Find where the given text appears and provide that cell's center as (X, Y) coordinate. 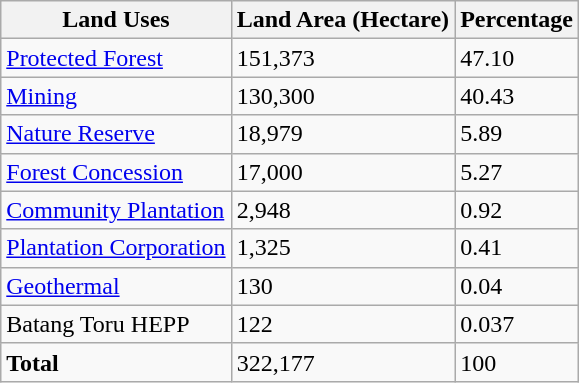
130 (342, 286)
Percentage (517, 20)
47.10 (517, 58)
122 (342, 324)
151,373 (342, 58)
0.04 (517, 286)
Mining (116, 96)
322,177 (342, 362)
0.92 (517, 210)
Protected Forest (116, 58)
Plantation Corporation (116, 248)
5.89 (517, 134)
Geothermal (116, 286)
Community Plantation (116, 210)
2,948 (342, 210)
5.27 (517, 172)
17,000 (342, 172)
100 (517, 362)
Total (116, 362)
18,979 (342, 134)
Forest Concession (116, 172)
Nature Reserve (116, 134)
Land Uses (116, 20)
0.037 (517, 324)
130,300 (342, 96)
0.41 (517, 248)
Land Area (Hectare) (342, 20)
1,325 (342, 248)
40.43 (517, 96)
Batang Toru HEPP (116, 324)
